Return [X, Y] of the center of cell containing provided text 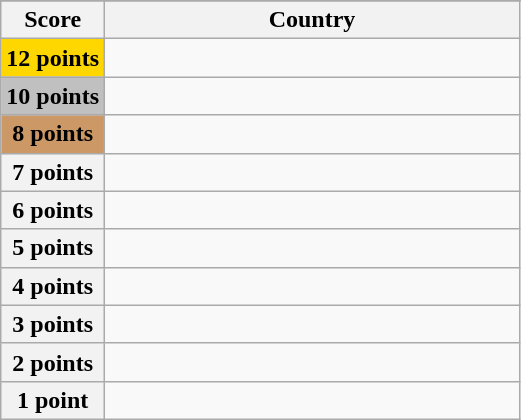
1 point [53, 400]
Country [312, 20]
Score [53, 20]
10 points [53, 96]
6 points [53, 210]
12 points [53, 58]
5 points [53, 248]
2 points [53, 362]
4 points [53, 286]
8 points [53, 134]
7 points [53, 172]
3 points [53, 324]
